Output the [X, Y] coordinate of the center of the cell containing the given text.  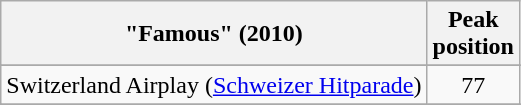
"Famous" (2010) [214, 34]
77 [473, 85]
Switzerland Airplay (Schweizer Hitparade) [214, 85]
Peakposition [473, 34]
